Locate the cell with the specified text and output its (X, Y) center coordinate. 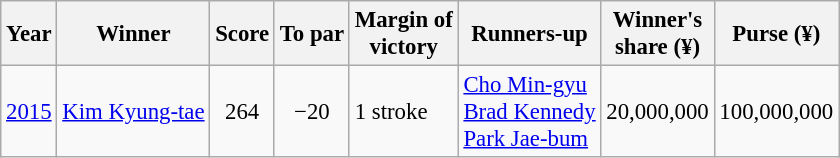
−20 (312, 112)
Year (29, 34)
Runners-up (530, 34)
To par (312, 34)
Kim Kyung-tae (134, 112)
20,000,000 (658, 112)
Winner'sshare (¥) (658, 34)
Purse (¥) (776, 34)
264 (242, 112)
Cho Min-gyu Brad Kennedy Park Jae-bum (530, 112)
1 stroke (404, 112)
Score (242, 34)
100,000,000 (776, 112)
Winner (134, 34)
Margin ofvictory (404, 34)
2015 (29, 112)
